Return the [X, Y] coordinate for the center point of the cell that contains the specified text.  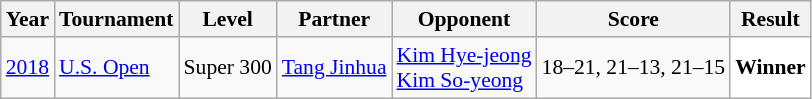
Score [634, 19]
2018 [28, 68]
Tournament [116, 19]
Super 300 [228, 68]
Level [228, 19]
Partner [334, 19]
Kim Hye-jeong Kim So-yeong [464, 68]
Winner [770, 68]
Opponent [464, 19]
Tang Jinhua [334, 68]
Year [28, 19]
U.S. Open [116, 68]
Result [770, 19]
18–21, 21–13, 21–15 [634, 68]
